From the cell containing the given text, extract its center point as [X, Y] coordinate. 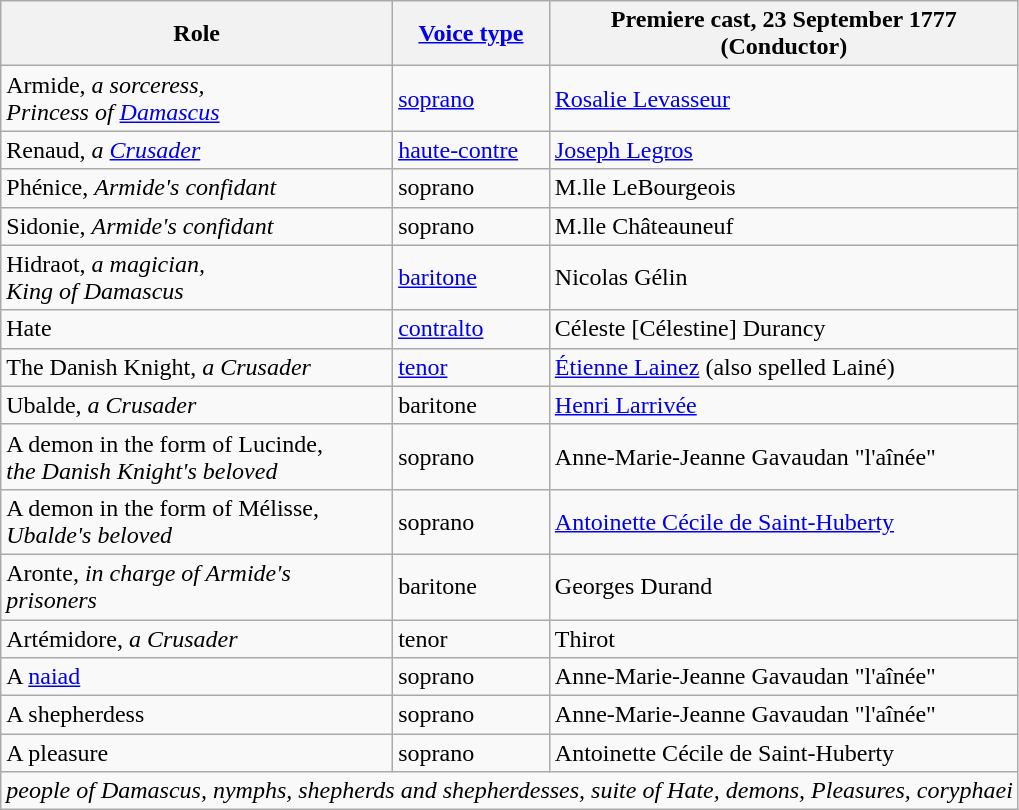
Rosalie Levasseur [784, 98]
A demon in the form of Lucinde,the Danish Knight's beloved [197, 456]
Hate [197, 329]
Hidraot, a magician, King of Damascus [197, 278]
contralto [472, 329]
Premiere cast, 23 September 1777 (Conductor) [784, 34]
A pleasure [197, 753]
Role [197, 34]
M.lle Châteauneuf [784, 226]
Phénice, Armide's confidant [197, 188]
haute-contre [472, 150]
Céleste [Célestine] Durancy [784, 329]
Thirot [784, 639]
Ubalde, a Crusader [197, 405]
M.lle LeBourgeois [784, 188]
Nicolas Gélin [784, 278]
Henri Larrivée [784, 405]
Voice type [472, 34]
people of Damascus, nymphs, shepherds and shepherdesses, suite of Hate, demons, Pleasures, coryphaei [510, 791]
Étienne Lainez (also spelled Lainé) [784, 367]
A shepherdess [197, 715]
Sidonie, Armide's confidant [197, 226]
The Danish Knight, a Crusader [197, 367]
Aronte, in charge of Armide's prisoners [197, 586]
A demon in the form of Mélisse,Ubalde's beloved [197, 522]
Georges Durand [784, 586]
Armide, a sorceress, Princess of Damascus [197, 98]
A naiad [197, 677]
Renaud, a Crusader [197, 150]
Joseph Legros [784, 150]
Artémidore, a Crusader [197, 639]
